Locate the cell with the specified text and output its [x, y] center coordinate. 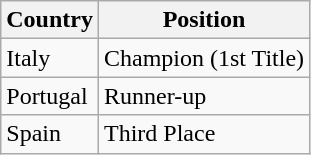
Portugal [50, 96]
Spain [50, 134]
Third Place [204, 134]
Country [50, 20]
Runner-up [204, 96]
Champion (1st Title) [204, 58]
Italy [50, 58]
Position [204, 20]
